Provide the (X, Y) coordinate of the cell's center where the given text is located.  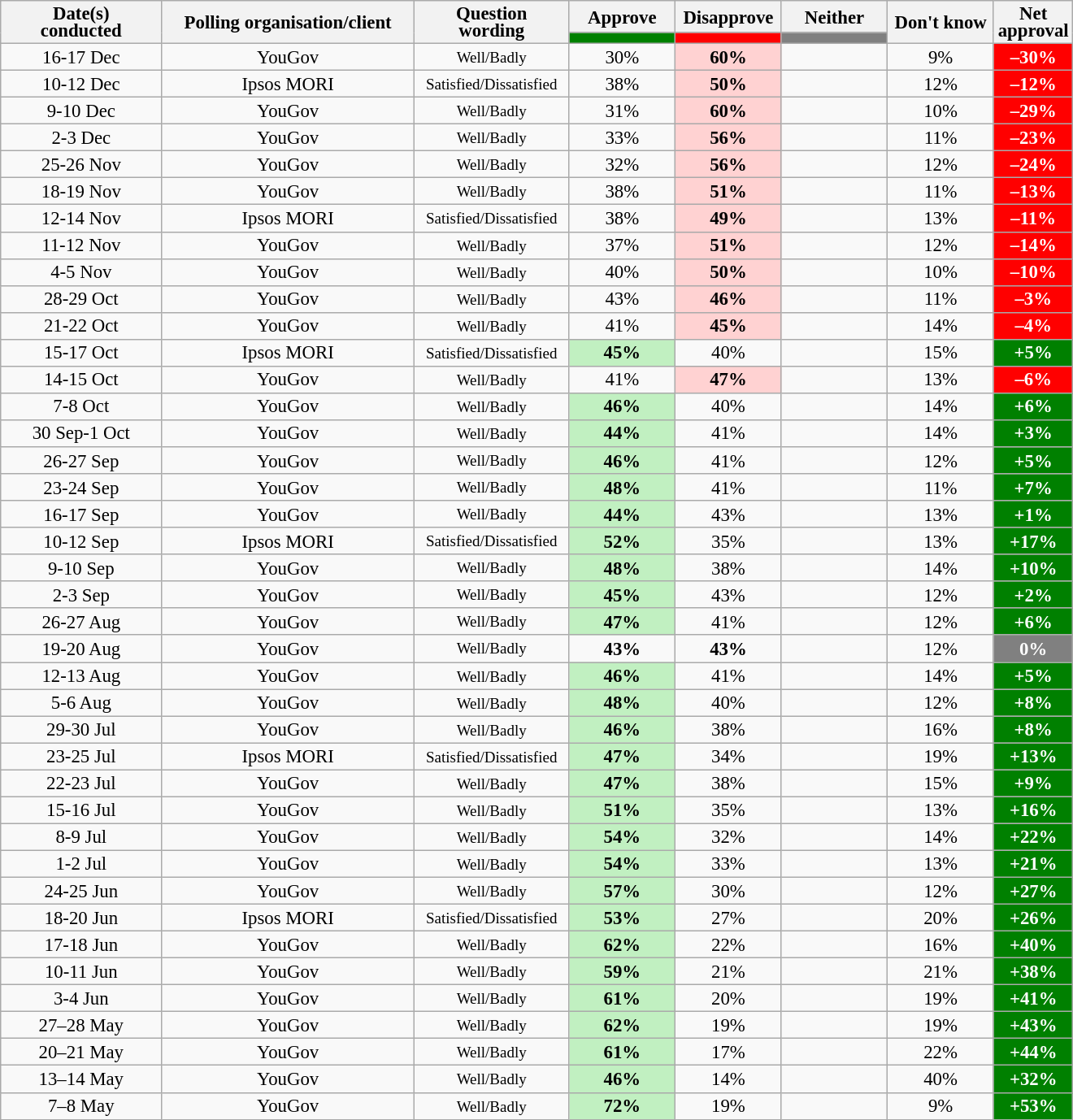
–4% (1033, 325)
10-12 Sep (81, 541)
Net approval (1033, 23)
4-5 Nov (81, 271)
37% (623, 245)
72% (623, 1105)
–23% (1033, 138)
+9% (1033, 784)
+38% (1033, 972)
+7% (1033, 488)
Approve (623, 16)
27–28 May (81, 1026)
18-19 Nov (81, 192)
23-24 Sep (81, 488)
+40% (1033, 944)
–10% (1033, 271)
0% (1033, 649)
19-20 Aug (81, 649)
–24% (1033, 164)
18-20 Jun (81, 918)
57% (623, 891)
23-25 Jul (81, 756)
1-2 Jul (81, 863)
+41% (1033, 998)
26-27 Sep (81, 460)
+22% (1033, 837)
+27% (1033, 891)
13–14 May (81, 1079)
+1% (1033, 514)
2-3 Dec (81, 138)
30 Sep-1 Oct (81, 434)
17% (728, 1052)
20–21 May (81, 1052)
Date(s)conducted (81, 23)
52% (623, 541)
34% (728, 756)
16-17 Dec (81, 57)
+26% (1033, 918)
+32% (1033, 1079)
–14% (1033, 245)
27% (728, 918)
Questionwording (491, 23)
59% (623, 972)
49% (728, 218)
21-22 Oct (81, 325)
10-11 Jun (81, 972)
22-23 Jul (81, 784)
–3% (1033, 299)
12-13 Aug (81, 676)
+3% (1033, 434)
12-14 Nov (81, 218)
2-3 Sep (81, 595)
11-12 Nov (81, 245)
7-8 Oct (81, 406)
+2% (1033, 595)
+16% (1033, 810)
–29% (1033, 111)
31% (623, 111)
8-9 Jul (81, 837)
14-15 Oct (81, 380)
7–8 May (81, 1105)
25-26 Nov (81, 164)
9-10 Dec (81, 111)
Disapprove (728, 16)
5-6 Aug (81, 702)
15-17 Oct (81, 353)
Polling organisation/client (288, 23)
15-16 Jul (81, 810)
Neither (834, 16)
Don't know (941, 23)
17-18 Jun (81, 944)
–13% (1033, 192)
3-4 Jun (81, 998)
53% (623, 918)
26-27 Aug (81, 621)
–30% (1033, 57)
–6% (1033, 380)
16-17 Sep (81, 514)
+13% (1033, 756)
9-10 Sep (81, 567)
+43% (1033, 1026)
10-12 Dec (81, 85)
+53% (1033, 1105)
+10% (1033, 567)
+21% (1033, 863)
29-30 Jul (81, 730)
–12% (1033, 85)
24-25 Jun (81, 891)
+17% (1033, 541)
+44% (1033, 1052)
–11% (1033, 218)
28-29 Oct (81, 299)
